Find where the given text appears and provide that cell's center as [x, y] coordinate. 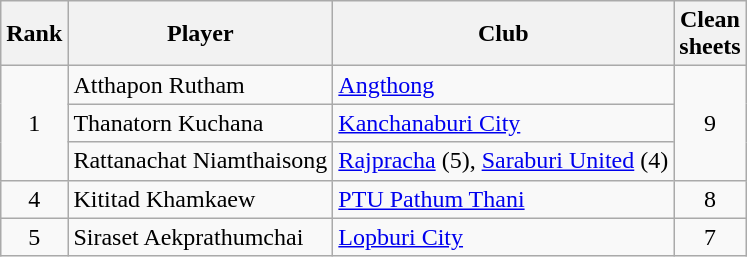
5 [34, 237]
Lopburi City [504, 237]
Rank [34, 34]
9 [710, 123]
Siraset Aekprathumchai [200, 237]
8 [710, 199]
1 [34, 123]
4 [34, 199]
Rattanachat Niamthaisong [200, 161]
Kititad Khamkaew [200, 199]
Player [200, 34]
Angthong [504, 85]
PTU Pathum Thani [504, 199]
Club [504, 34]
Kanchanaburi City [504, 123]
Cleansheets [710, 34]
Atthapon Rutham [200, 85]
Thanatorn Kuchana [200, 123]
Rajpracha (5), Saraburi United (4) [504, 161]
7 [710, 237]
